Locate the cell with the specified text and output its [X, Y] center coordinate. 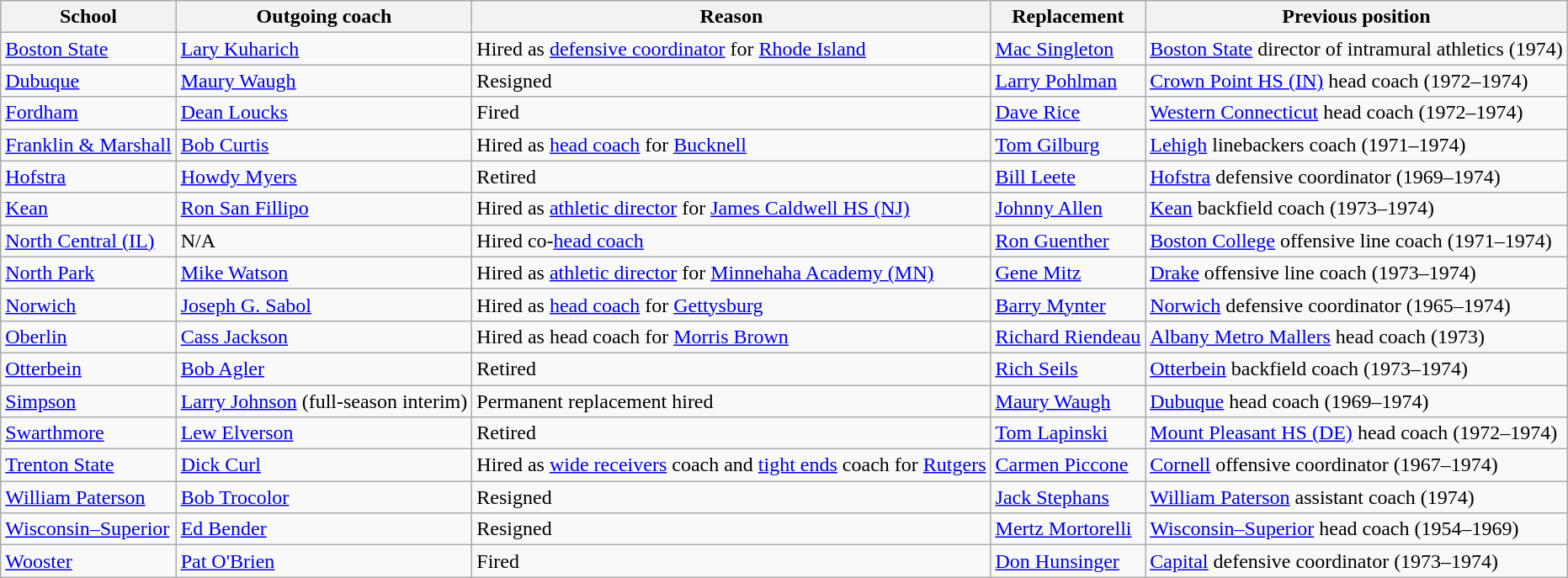
Fordham [88, 113]
Oberlin [88, 337]
Boston State director of intramural athletics (1974) [1357, 49]
Wooster [88, 561]
Bob Curtis [324, 145]
Dick Curl [324, 465]
Hired as athletic director for James Caldwell HS (NJ) [731, 209]
Mount Pleasant HS (DE) head coach (1972–1974) [1357, 433]
Jack Stephans [1068, 497]
Dave Rice [1068, 113]
Gene Mitz [1068, 273]
Kean backfield coach (1973–1974) [1357, 209]
Wisconsin–Superior head coach (1954–1969) [1357, 529]
William Paterson [88, 497]
Norwich [88, 305]
Dubuque [88, 81]
Bill Leete [1068, 177]
Hired as head coach for Gettysburg [731, 305]
Dubuque head coach (1969–1974) [1357, 401]
Cornell offensive coordinator (1967–1974) [1357, 465]
Don Hunsinger [1068, 561]
Hired as head coach for Bucknell [731, 145]
Lary Kuharich [324, 49]
Reason [731, 17]
Hired as defensive coordinator for Rhode Island [731, 49]
Carmen Piccone [1068, 465]
Bob Trocolor [324, 497]
Hofstra defensive coordinator (1969–1974) [1357, 177]
Howdy Myers [324, 177]
Johnny Allen [1068, 209]
Norwich defensive coordinator (1965–1974) [1357, 305]
Western Connecticut head coach (1972–1974) [1357, 113]
Outgoing coach [324, 17]
Lehigh linebackers coach (1971–1974) [1357, 145]
Richard Riendeau [1068, 337]
Mac Singleton [1068, 49]
Previous position [1357, 17]
Lew Elverson [324, 433]
Larry Pohlman [1068, 81]
Swarthmore [88, 433]
Boston College offensive line coach (1971–1974) [1357, 241]
Albany Metro Mallers head coach (1973) [1357, 337]
Mike Watson [324, 273]
Pat O'Brien [324, 561]
Replacement [1068, 17]
North Central (IL) [88, 241]
Wisconsin–Superior [88, 529]
Bob Agler [324, 369]
Simpson [88, 401]
Kean [88, 209]
Dean Loucks [324, 113]
North Park [88, 273]
Crown Point HS (IN) head coach (1972–1974) [1357, 81]
Otterbein [88, 369]
Otterbein backfield coach (1973–1974) [1357, 369]
Tom Lapinski [1068, 433]
School [88, 17]
Trenton State [88, 465]
Barry Mynter [1068, 305]
Larry Johnson (full-season interim) [324, 401]
Franklin & Marshall [88, 145]
Ron San Fillipo [324, 209]
Hired as head coach for Morris Brown [731, 337]
Joseph G. Sabol [324, 305]
N/A [324, 241]
Boston State [88, 49]
Cass Jackson [324, 337]
William Paterson assistant coach (1974) [1357, 497]
Mertz Mortorelli [1068, 529]
Hofstra [88, 177]
Hired as athletic director for Minnehaha Academy (MN) [731, 273]
Tom Gilburg [1068, 145]
Capital defensive coordinator (1973–1974) [1357, 561]
Drake offensive line coach (1973–1974) [1357, 273]
Ed Bender [324, 529]
Rich Seils [1068, 369]
Hired co-head coach [731, 241]
Ron Guenther [1068, 241]
Permanent replacement hired [731, 401]
Hired as wide receivers coach and tight ends coach for Rutgers [731, 465]
